Find where the given text appears and provide that cell's center as [x, y] coordinate. 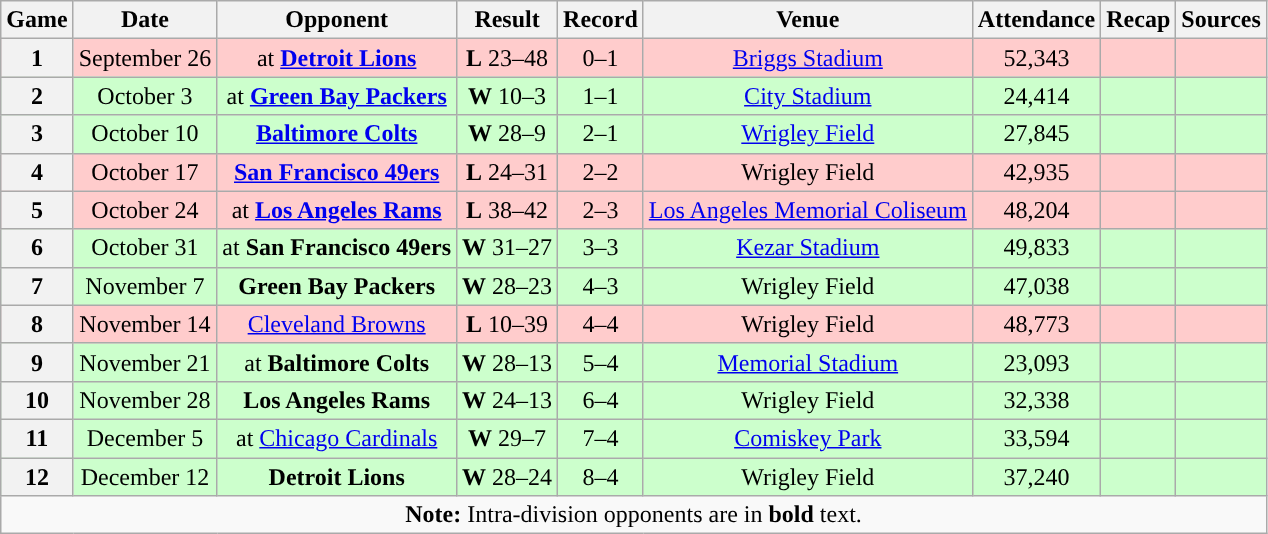
W 28–24 [508, 477]
November 28 [145, 400]
32,338 [1036, 400]
4 [37, 172]
October 17 [145, 172]
2 [37, 96]
Date [145, 20]
Baltimore Colts [337, 134]
October 10 [145, 134]
at Los Angeles Rams [337, 210]
L 38–42 [508, 210]
November 14 [145, 324]
W 28–13 [508, 362]
Opponent [337, 20]
Result [508, 20]
October 3 [145, 96]
Detroit Lions [337, 477]
Venue [808, 20]
42,935 [1036, 172]
12 [37, 477]
24,414 [1036, 96]
W 10–3 [508, 96]
Sources [1222, 20]
Recap [1138, 20]
4–3 [601, 286]
Game [37, 20]
23,093 [1036, 362]
at Green Bay Packers [337, 96]
at Chicago Cardinals [337, 438]
11 [37, 438]
Cleveland Browns [337, 324]
1–1 [601, 96]
49,833 [1036, 248]
5 [37, 210]
48,773 [1036, 324]
8–4 [601, 477]
9 [37, 362]
Los Angeles Memorial Coliseum [808, 210]
27,845 [1036, 134]
San Francisco 49ers [337, 172]
November 21 [145, 362]
September 26 [145, 58]
7–4 [601, 438]
W 29–7 [508, 438]
Attendance [1036, 20]
4–4 [601, 324]
at Detroit Lions [337, 58]
Comiskey Park [808, 438]
10 [37, 400]
October 24 [145, 210]
8 [37, 324]
Briggs Stadium [808, 58]
7 [37, 286]
52,343 [1036, 58]
2–2 [601, 172]
37,240 [1036, 477]
6 [37, 248]
W 28–9 [508, 134]
0–1 [601, 58]
Los Angeles Rams [337, 400]
December 5 [145, 438]
W 31–27 [508, 248]
3 [37, 134]
L 24–31 [508, 172]
at Baltimore Colts [337, 362]
Note: Intra-division opponents are in bold text. [634, 515]
October 31 [145, 248]
L 10–39 [508, 324]
at San Francisco 49ers [337, 248]
47,038 [1036, 286]
November 7 [145, 286]
Green Bay Packers [337, 286]
December 12 [145, 477]
Kezar Stadium [808, 248]
W 24–13 [508, 400]
W 28–23 [508, 286]
L 23–48 [508, 58]
3–3 [601, 248]
5–4 [601, 362]
City Stadium [808, 96]
33,594 [1036, 438]
48,204 [1036, 210]
1 [37, 58]
2–1 [601, 134]
Memorial Stadium [808, 362]
Record [601, 20]
6–4 [601, 400]
2–3 [601, 210]
